Scan for the cell matching the given text and deliver its (x, y) coordinate at center. 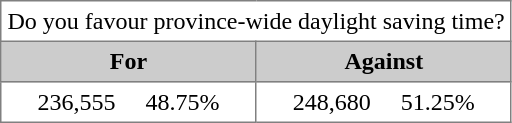
Against (384, 61)
236,555 48.75% (128, 102)
248,680 51.25% (384, 102)
For (128, 61)
Do you favour province-wide daylight saving time? (256, 21)
